Pinpoint the cell where the given text exists, returning its [X, Y] midpoint coordinate. 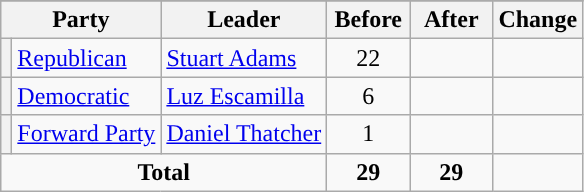
Total [164, 172]
6 [368, 96]
22 [368, 58]
Republican [86, 58]
Democratic [86, 96]
Change [538, 20]
1 [368, 134]
Luz Escamilla [244, 96]
Party [81, 20]
Forward Party [86, 134]
Daniel Thatcher [244, 134]
Leader [244, 20]
Stuart Adams [244, 58]
After [452, 20]
Before [368, 20]
